Return the (X, Y) coordinate for the center point of the cell that contains the specified text.  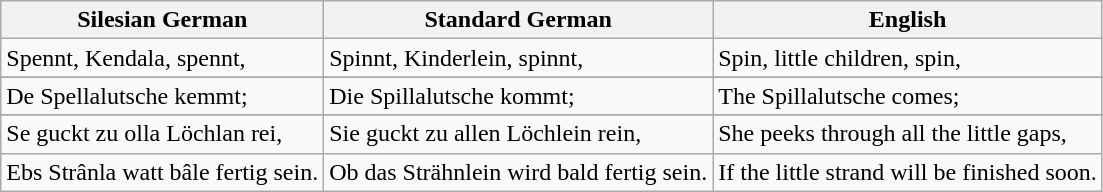
Spin, little children, spin, (908, 58)
The Spillalutsche comes; (908, 96)
Silesian German (162, 20)
If the little strand will be finished soon. (908, 172)
English (908, 20)
De Spellalutsche kemmt; (162, 96)
She peeks through all the little gaps, (908, 134)
Spennt, Kendala, spennt, (162, 58)
Sie guckt zu allen Löchlein rein, (518, 134)
Die Spillalutsche kommt; (518, 96)
Standard German (518, 20)
Se guckt zu olla Löchlan rei, (162, 134)
Ob das Strähnlein wird bald fertig sein. (518, 172)
Ebs Strânla watt bâle fertig sein. (162, 172)
Spinnt, Kinderlein, spinnt, (518, 58)
